Determine the [X, Y] coordinate at the center of the cell enclosing the given text.  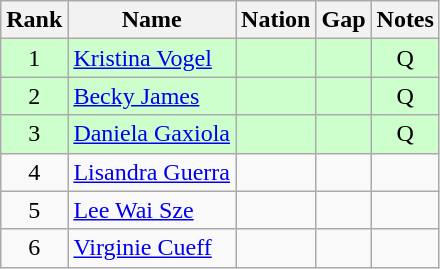
Lisandra Guerra [152, 172]
3 [34, 134]
Virginie Cueff [152, 248]
1 [34, 58]
Kristina Vogel [152, 58]
Daniela Gaxiola [152, 134]
4 [34, 172]
Notes [405, 20]
Lee Wai Sze [152, 210]
2 [34, 96]
5 [34, 210]
Rank [34, 20]
Name [152, 20]
6 [34, 248]
Gap [344, 20]
Becky James [152, 96]
Nation [276, 20]
